Search for the cell housing the specified text and yield its [X, Y] center coordinate. 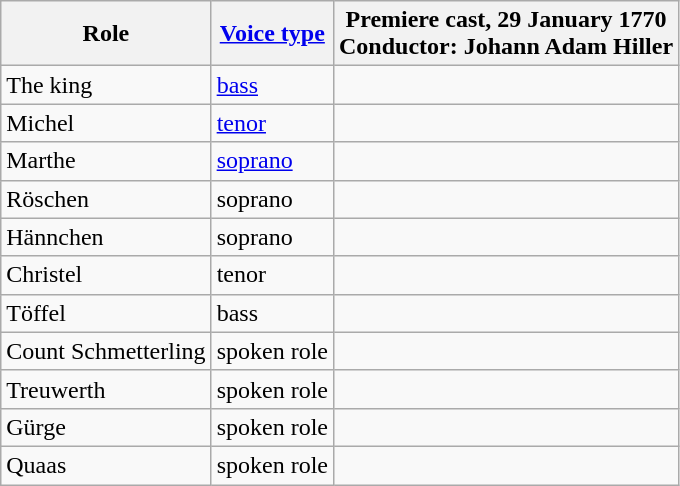
Michel [106, 123]
Voice type [272, 34]
Christel [106, 275]
Hännchen [106, 237]
Premiere cast, 29 January 1770Conductor: Johann Adam Hiller [506, 34]
The king [106, 85]
Quaas [106, 465]
Gürge [106, 427]
Röschen [106, 199]
Töffel [106, 313]
Treuwerth [106, 389]
Count Schmetterling [106, 351]
Marthe [106, 161]
Role [106, 34]
